Locate the cell with the specified text and output its [x, y] center coordinate. 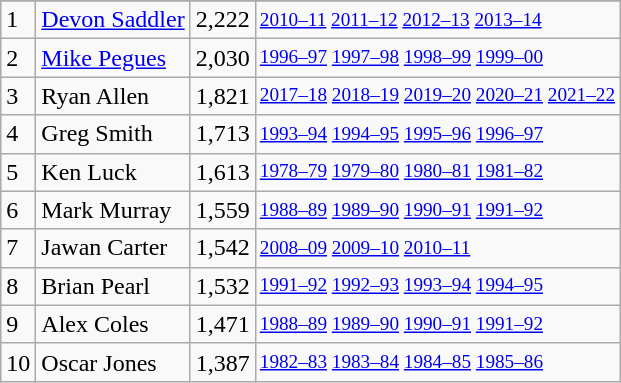
Ryan Allen [113, 96]
10 [18, 362]
1,613 [222, 172]
8 [18, 286]
6 [18, 210]
2010–11 2011–12 2012–13 2013–14 [437, 20]
2017–18 2018–19 2019–20 2020–21 2021–22 [437, 96]
Jawan Carter [113, 248]
1,542 [222, 248]
1,471 [222, 324]
Mark Murray [113, 210]
1991–92 1992–93 1993–94 1994–95 [437, 286]
7 [18, 248]
1978–79 1979–80 1980–81 1981–82 [437, 172]
Greg Smith [113, 134]
2,030 [222, 58]
2008–09 2009–10 2010–11 [437, 248]
Devon Saddler [113, 20]
4 [18, 134]
1,387 [222, 362]
Mike Pegues [113, 58]
2,222 [222, 20]
3 [18, 96]
1 [18, 20]
Ken Luck [113, 172]
1982–83 1983–84 1984–85 1985–86 [437, 362]
1,713 [222, 134]
Alex Coles [113, 324]
1996–97 1997–98 1998–99 1999–00 [437, 58]
1,821 [222, 96]
Brian Pearl [113, 286]
1,532 [222, 286]
1993–94 1994–95 1995–96 1996–97 [437, 134]
2 [18, 58]
9 [18, 324]
1,559 [222, 210]
5 [18, 172]
Oscar Jones [113, 362]
